Find where the given text appears and provide that cell's center as [X, Y] coordinate. 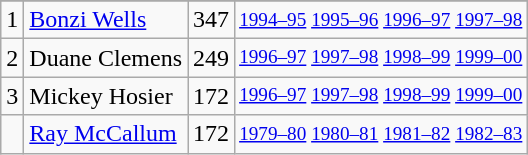
1 [12, 20]
249 [212, 58]
Bonzi Wells [106, 20]
2 [12, 58]
1979–80 1980–81 1981–82 1982–83 [381, 134]
Mickey Hosier [106, 96]
Ray McCallum [106, 134]
1994–95 1995–96 1996–97 1997–98 [381, 20]
Duane Clemens [106, 58]
3 [12, 96]
347 [212, 20]
